From the cell containing the given text, extract its center point as [X, Y] coordinate. 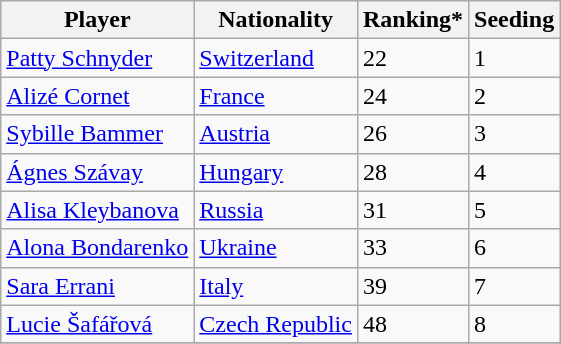
5 [514, 210]
7 [514, 286]
28 [412, 172]
6 [514, 248]
Hungary [276, 172]
Ágnes Szávay [98, 172]
Italy [276, 286]
26 [412, 134]
33 [412, 248]
Alisa Kleybanova [98, 210]
Czech Republic [276, 324]
France [276, 96]
4 [514, 172]
Sybille Bammer [98, 134]
Ukraine [276, 248]
31 [412, 210]
2 [514, 96]
22 [412, 58]
Lucie Šafářová [98, 324]
Ranking* [412, 20]
Seeding [514, 20]
Alona Bondarenko [98, 248]
Alizé Cornet [98, 96]
Nationality [276, 20]
8 [514, 324]
39 [412, 286]
Player [98, 20]
Switzerland [276, 58]
1 [514, 58]
48 [412, 324]
Austria [276, 134]
3 [514, 134]
24 [412, 96]
Russia [276, 210]
Sara Errani [98, 286]
Patty Schnyder [98, 58]
